Extract the [X, Y] coordinate from the center of the cell holding the provided text.  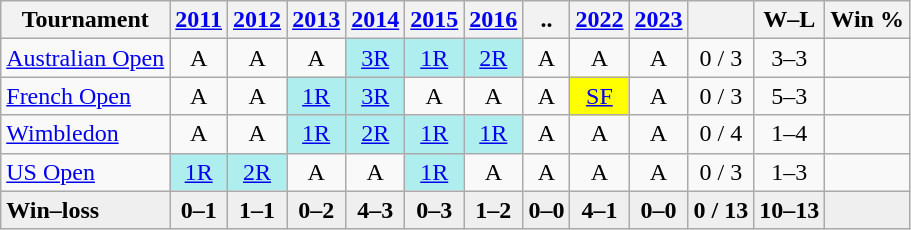
2016 [494, 20]
2023 [658, 20]
2015 [434, 20]
French Open [86, 96]
2014 [376, 20]
4–1 [600, 210]
0 / 13 [721, 210]
5–3 [790, 96]
2013 [316, 20]
2012 [258, 20]
10–13 [790, 210]
0 / 4 [721, 134]
0–3 [434, 210]
1–3 [790, 172]
3–3 [790, 58]
SF [600, 96]
Win % [868, 20]
1–1 [258, 210]
2022 [600, 20]
Win–loss [86, 210]
1–2 [494, 210]
2011 [199, 20]
Tournament [86, 20]
Australian Open [86, 58]
0–1 [199, 210]
US Open [86, 172]
Wimbledon [86, 134]
W–L [790, 20]
1–4 [790, 134]
.. [546, 20]
4–3 [376, 210]
0–2 [316, 210]
